From the cell containing the given text, extract its center point as (x, y) coordinate. 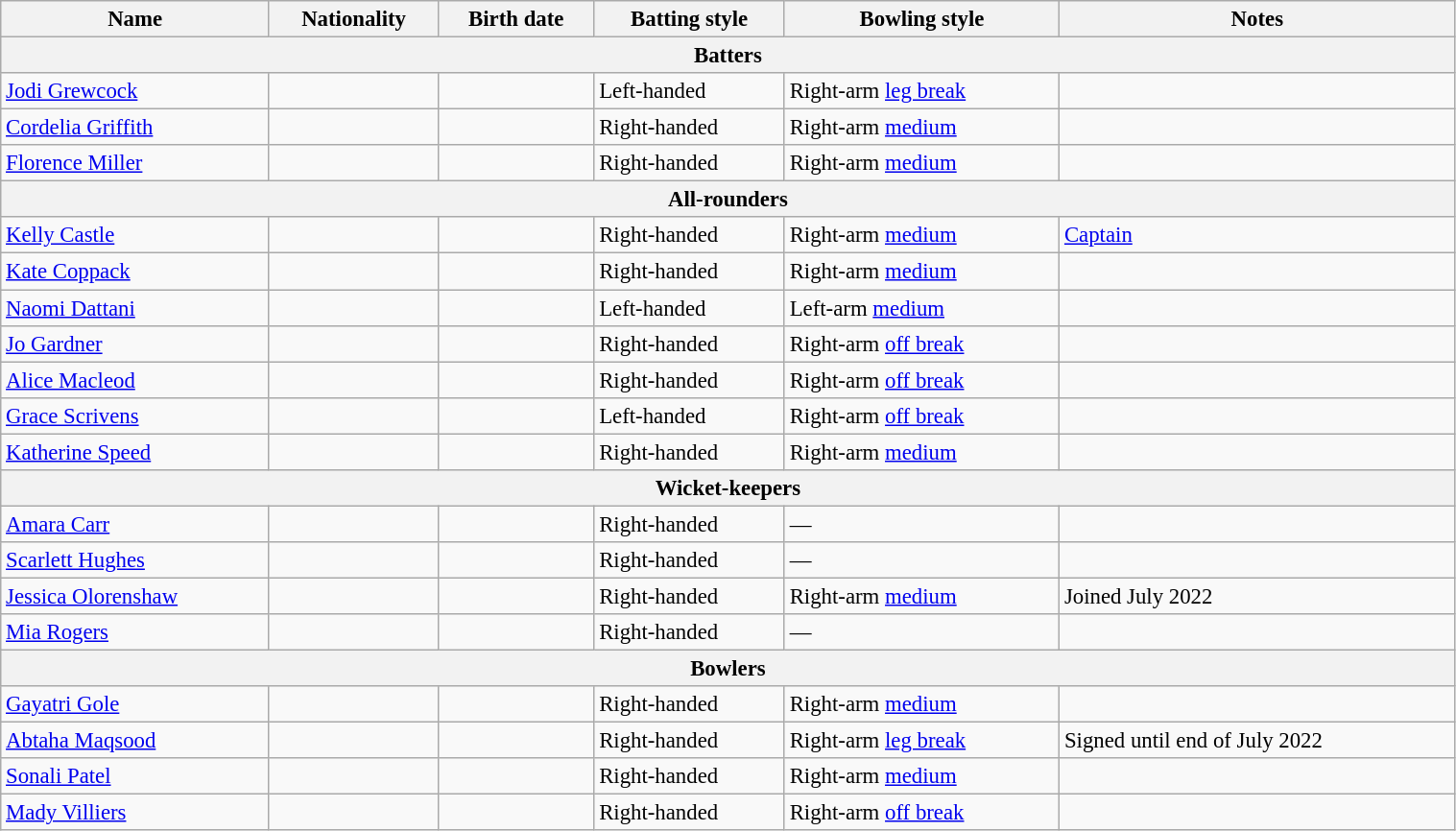
Batting style (689, 19)
Name (135, 19)
Florence Miller (135, 163)
Birth date (516, 19)
Bowling style (921, 19)
Naomi Dattani (135, 308)
Kelly Castle (135, 235)
Alice Macleod (135, 380)
All-rounders (728, 200)
Cordelia Griffith (135, 128)
Sonali Patel (135, 776)
Mia Rogers (135, 632)
Scarlett Hughes (135, 560)
Left-arm medium (921, 308)
Jodi Grewcock (135, 91)
Notes (1257, 19)
Mady Villiers (135, 813)
Captain (1257, 235)
Joined July 2022 (1257, 596)
Jo Gardner (135, 344)
Bowlers (728, 669)
Abtaha Maqsood (135, 741)
Amara Carr (135, 524)
Kate Coppack (135, 272)
Nationality (353, 19)
Jessica Olorenshaw (135, 596)
Batters (728, 56)
Katherine Speed (135, 452)
Wicket-keepers (728, 488)
Gayatri Gole (135, 704)
Signed until end of July 2022 (1257, 741)
Grace Scrivens (135, 415)
